From the cell containing the given text, extract its center point as (X, Y) coordinate. 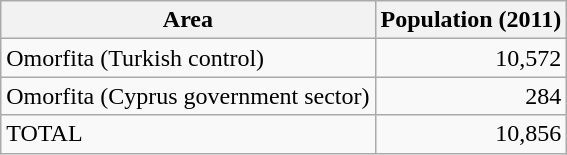
10,856 (471, 134)
Population (2011) (471, 20)
Omorfita (Cyprus government sector) (188, 96)
284 (471, 96)
Omorfita (Turkish control) (188, 58)
10,572 (471, 58)
Area (188, 20)
TOTAL (188, 134)
